Pinpoint the cell where the given text exists, returning its [X, Y] midpoint coordinate. 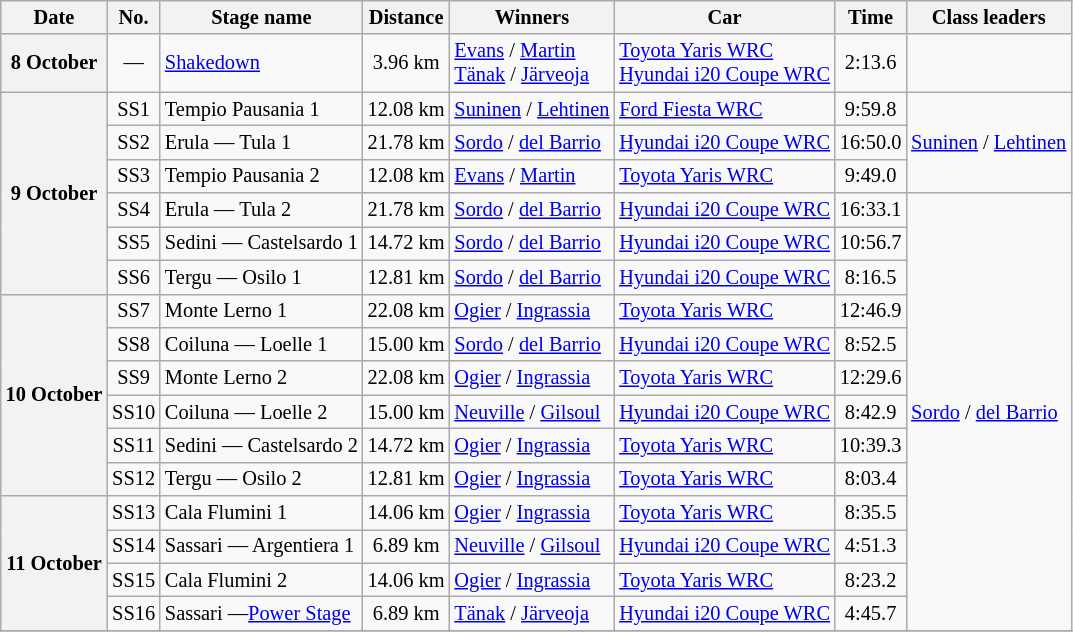
SS8 [134, 344]
8:52.5 [870, 344]
10:39.3 [870, 445]
SS13 [134, 513]
Winners [532, 17]
12:29.6 [870, 378]
— [134, 63]
Monte Lerno 2 [262, 378]
SS7 [134, 311]
Car [724, 17]
Erula — Tula 1 [262, 142]
Coiluna — Loelle 2 [262, 412]
SS9 [134, 378]
9:59.8 [870, 109]
SS12 [134, 479]
Evans / MartinTänak / Järveoja [532, 63]
Sedini — Castelsardo 2 [262, 445]
Tempio Pausania 1 [262, 109]
SS6 [134, 277]
SS3 [134, 176]
Date [54, 17]
Erula — Tula 2 [262, 210]
9 October [54, 193]
8 October [54, 63]
SS10 [134, 412]
Shakedown [262, 63]
Distance [406, 17]
Time [870, 17]
16:33.1 [870, 210]
8:16.5 [870, 277]
Class leaders [988, 17]
Stage name [262, 17]
Sedini — Castelsardo 1 [262, 243]
4:51.3 [870, 546]
Monte Lerno 1 [262, 311]
8:42.9 [870, 412]
Sassari —Power Stage [262, 613]
Ford Fiesta WRC [724, 109]
9:49.0 [870, 176]
SS5 [134, 243]
No. [134, 17]
SS15 [134, 580]
2:13.6 [870, 63]
SS2 [134, 142]
SS16 [134, 613]
Tänak / Järveoja [532, 613]
SS11 [134, 445]
11 October [54, 564]
10 October [54, 395]
SS4 [134, 210]
10:56.7 [870, 243]
Evans / Martin [532, 176]
Cala Flumini 2 [262, 580]
8:03.4 [870, 479]
8:23.2 [870, 580]
Tempio Pausania 2 [262, 176]
3.96 km [406, 63]
8:35.5 [870, 513]
Sassari — Argentiera 1 [262, 546]
SS1 [134, 109]
16:50.0 [870, 142]
12:46.9 [870, 311]
4:45.7 [870, 613]
Coiluna — Loelle 1 [262, 344]
Tergu — Osilo 1 [262, 277]
SS14 [134, 546]
Toyota Yaris WRCHyundai i20 Coupe WRC [724, 63]
Tergu — Osilo 2 [262, 479]
Cala Flumini 1 [262, 513]
